Return the [x, y] coordinate for the center point of the cell that contains the specified text.  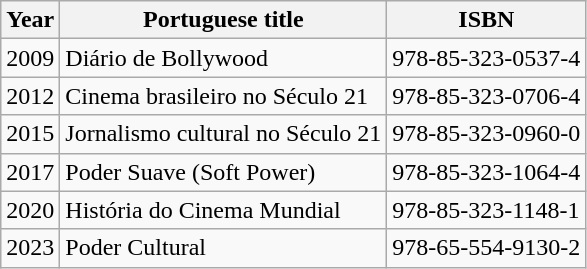
978-85-323-0706-4 [486, 96]
ISBN [486, 20]
Portuguese title [224, 20]
Cinema brasileiro no Século 21 [224, 96]
2012 [30, 96]
2023 [30, 248]
2009 [30, 58]
Diário de Bollywood [224, 58]
Year [30, 20]
978-85-323-0537-4 [486, 58]
Jornalismo cultural no Século 21 [224, 134]
Poder Suave (Soft Power) [224, 172]
História do Cinema Mundial [224, 210]
2020 [30, 210]
2015 [30, 134]
978-85-323-0960-0 [486, 134]
978-85-323-1148-1 [486, 210]
978-85-323-1064-4 [486, 172]
978-65-554-9130-2 [486, 248]
2017 [30, 172]
Poder Cultural [224, 248]
